Detect which cell encompasses the target text, then output its (X, Y) center coordinate. 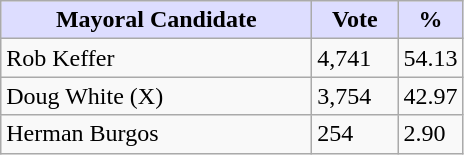
Mayoral Candidate (156, 20)
Doug White (X) (156, 96)
Vote (355, 20)
Rob Keffer (156, 58)
54.13 (430, 58)
3,754 (355, 96)
42.97 (430, 96)
Herman Burgos (156, 134)
4,741 (355, 58)
254 (355, 134)
% (430, 20)
2.90 (430, 134)
